Identify which cell holds the provided text, then report its [x, y] central coordinate. 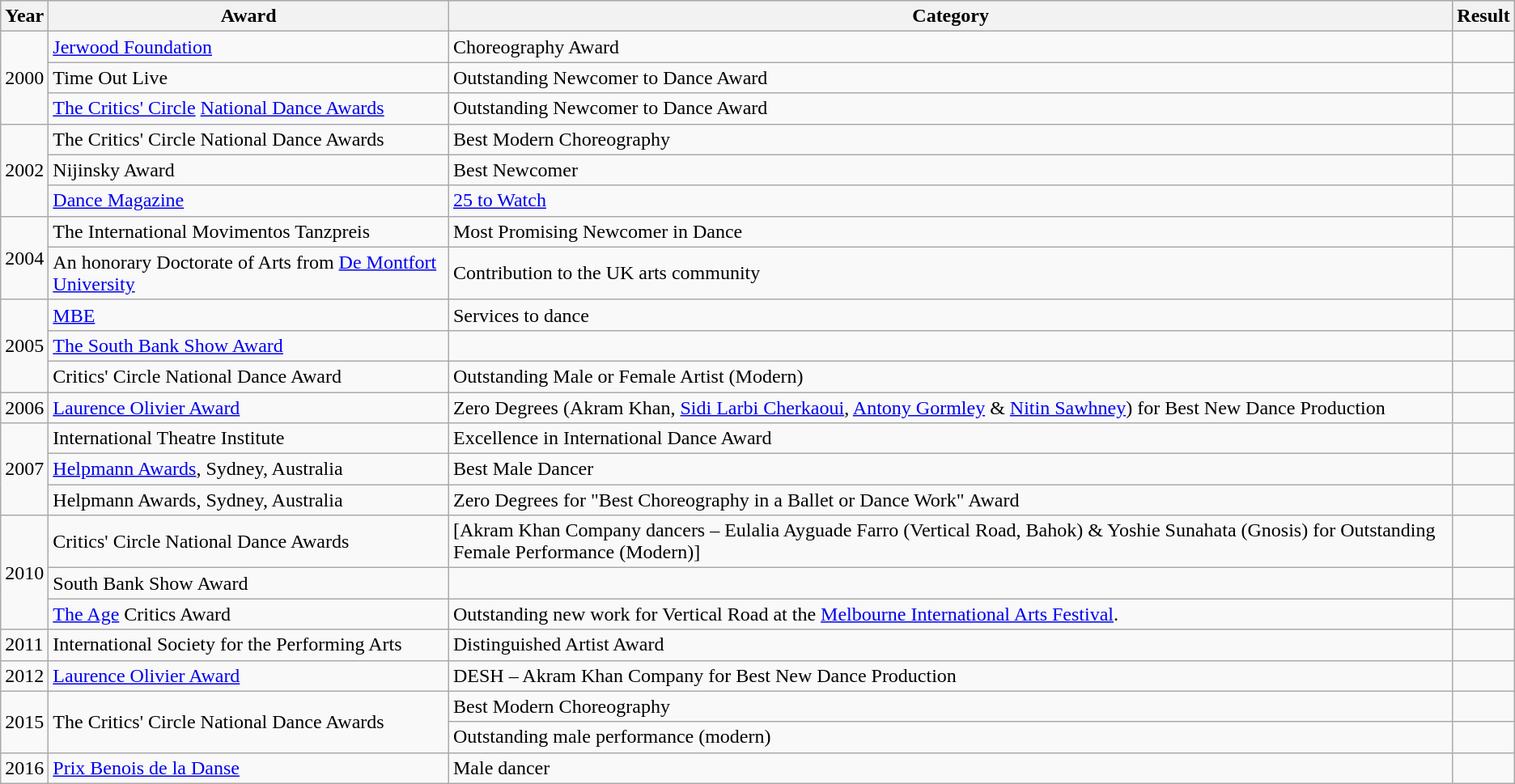
Services to dance [950, 315]
2004 [24, 257]
2002 [24, 170]
Zero Degrees for "Best Choreography in a Ballet or Dance Work" Award [950, 500]
2010 [24, 573]
An honorary Doctorate of Arts from De Montfort University [249, 273]
Outstanding new work for Vertical Road at the Melbourne International Arts Festival. [950, 614]
Distinguished Artist Award [950, 645]
2000 [24, 78]
The Age Critics Award [249, 614]
Jerwood Foundation [249, 47]
2012 [24, 676]
Best Male Dancer [950, 469]
Critics' Circle National Dance Awards [249, 542]
[Akram Khan Company dancers – Eulalia Ayguade Farro (Vertical Road, Bahok) & Yoshie Sunahata (Gnosis) for Outstanding Female Performance (Modern)] [950, 542]
South Bank Show Award [249, 583]
Year [24, 16]
Time Out Live [249, 78]
International Theatre Institute [249, 439]
2007 [24, 469]
Category [950, 16]
Most Promising Newcomer in Dance [950, 231]
2005 [24, 345]
Excellence in International Dance Award [950, 439]
Male dancer [950, 768]
2011 [24, 645]
The International Movimentos Tanzpreis [249, 231]
Contribution to the UK arts community [950, 273]
Outstanding Male or Female Artist (Modern) [950, 376]
Outstanding male performance (modern) [950, 737]
2016 [24, 768]
International Society for the Performing Arts [249, 645]
Choreography Award [950, 47]
Critics' Circle National Dance Award [249, 376]
Zero Degrees (Akram Khan, Sidi Larbi Cherkaoui, Antony Gormley & Nitin Sawhney) for Best New Dance Production [950, 407]
Result [1483, 16]
Best Newcomer [950, 170]
Dance Magazine [249, 201]
Award [249, 16]
The South Bank Show Award [249, 345]
25 to Watch [950, 201]
2006 [24, 407]
2015 [24, 722]
Prix Benois de la Danse [249, 768]
DESH – Akram Khan Company for Best New Dance Production [950, 676]
Nijinsky Award [249, 170]
MBE [249, 315]
